Return (X, Y) of the center of cell containing provided text 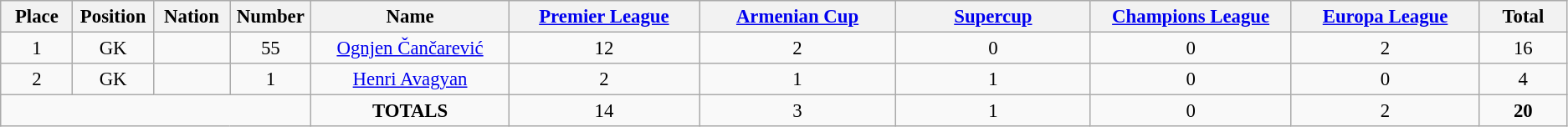
TOTALS (410, 111)
14 (604, 111)
Ognjen Čančarević (410, 48)
20 (1523, 111)
16 (1523, 48)
Place (37, 17)
Europa League (1386, 17)
Position (113, 17)
55 (271, 48)
Nation (192, 17)
Name (410, 17)
12 (604, 48)
Armenian Cup (798, 17)
Number (271, 17)
3 (798, 111)
Champions League (1191, 17)
Total (1523, 17)
Premier League (604, 17)
Supercup (992, 17)
4 (1523, 79)
Henri Avagyan (410, 79)
